Determine the [x, y] coordinate at the center of the cell enclosing the given text.  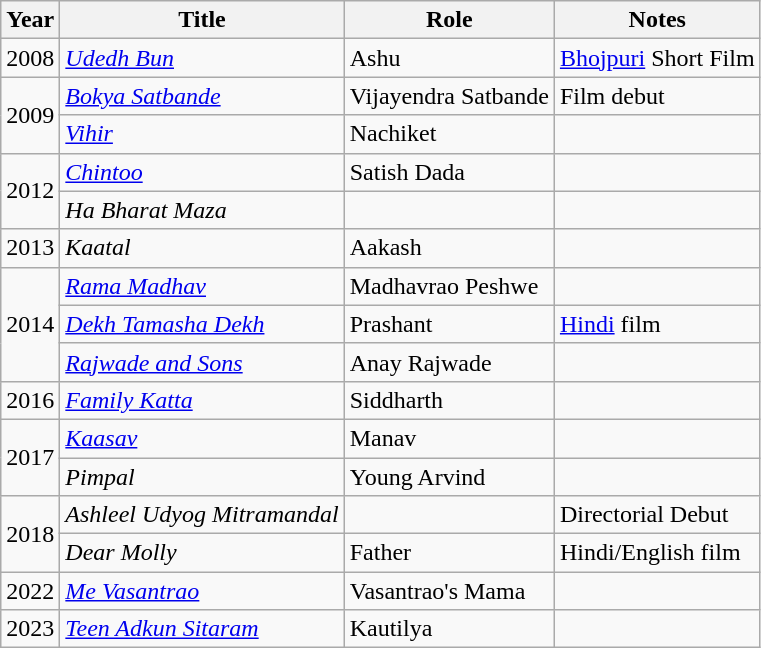
Notes [657, 20]
Anay Rajwade [449, 362]
Kautilya [449, 629]
2008 [30, 58]
Aakash [449, 248]
Teen Adkun Sitaram [202, 629]
Pimpal [202, 477]
Hindi film [657, 324]
Kaasav [202, 438]
2022 [30, 591]
Ashu [449, 58]
2014 [30, 324]
Ashleel Udyog Mitramandal [202, 515]
Rama Madhav [202, 286]
Dear Molly [202, 553]
2016 [30, 400]
Prashant [449, 324]
Directorial Debut [657, 515]
Role [449, 20]
Hindi/English film [657, 553]
2013 [30, 248]
2009 [30, 115]
Manav [449, 438]
Me Vasantrao [202, 591]
Nachiket [449, 134]
Vihir [202, 134]
2017 [30, 457]
Bokya Satbande [202, 96]
Family Katta [202, 400]
Year [30, 20]
Dekh Tamasha Dekh [202, 324]
Father [449, 553]
Siddharth [449, 400]
Kaatal [202, 248]
Rajwade and Sons [202, 362]
Bhojpuri Short Film [657, 58]
Satish Dada [449, 172]
2018 [30, 534]
Vijayendra Satbande [449, 96]
Young Arvind [449, 477]
2023 [30, 629]
Title [202, 20]
Chintoo [202, 172]
Vasantrao's Mama [449, 591]
Film debut [657, 96]
Udedh Bun [202, 58]
Madhavrao Peshwe [449, 286]
2012 [30, 191]
Ha Bharat Maza [202, 210]
